Return the (X, Y) coordinate for the center point of the cell that contains the specified text.  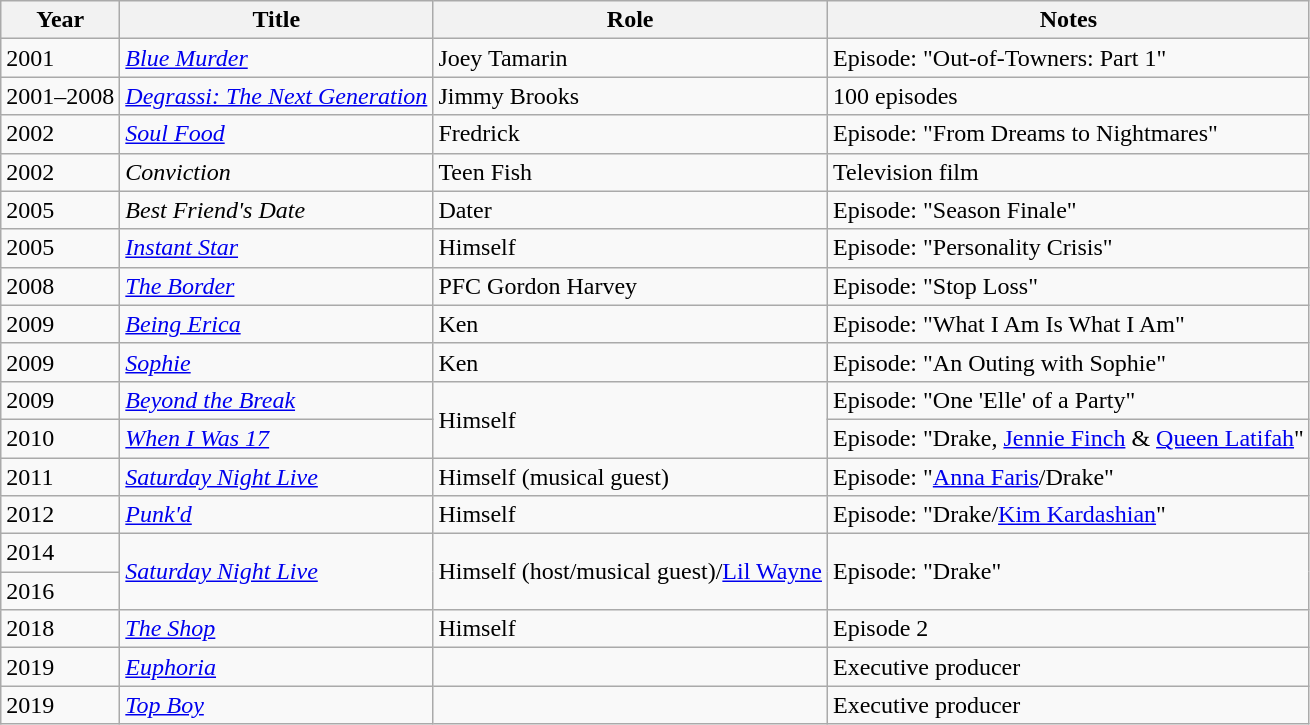
Soul Food (276, 134)
Euphoria (276, 667)
Episode: "Out-of-Towners: Part 1" (1068, 58)
Episode: "Season Finale" (1068, 210)
2012 (60, 515)
Episode: "Drake/Kim Kardashian" (1068, 515)
Episode: "Personality Crisis" (1068, 248)
Title (276, 20)
Television film (1068, 172)
2010 (60, 438)
Episode: "Anna Faris/Drake" (1068, 477)
2001 (60, 58)
Being Erica (276, 324)
Episode: "Drake" (1068, 572)
Best Friend's Date (276, 210)
Fredrick (630, 134)
2011 (60, 477)
Degrassi: The Next Generation (276, 96)
When I Was 17 (276, 438)
The Shop (276, 629)
Instant Star (276, 248)
Role (630, 20)
Episode: "Stop Loss" (1068, 286)
Jimmy Brooks (630, 96)
100 episodes (1068, 96)
Punk'd (276, 515)
Episode: "An Outing with Sophie" (1068, 362)
Sophie (276, 362)
Year (60, 20)
2018 (60, 629)
2001–2008 (60, 96)
Episode: "From Dreams to Nightmares" (1068, 134)
Blue Murder (276, 58)
2014 (60, 553)
PFC Gordon Harvey (630, 286)
Himself (musical guest) (630, 477)
Notes (1068, 20)
2016 (60, 591)
Dater (630, 210)
Episode: "Drake, Jennie Finch & Queen Latifah" (1068, 438)
Himself (host/musical guest)/Lil Wayne (630, 572)
Episode: "One 'Elle' of a Party" (1068, 400)
Episode 2 (1068, 629)
Joey Tamarin (630, 58)
2008 (60, 286)
Beyond the Break (276, 400)
Episode: "What I Am Is What I Am" (1068, 324)
The Border (276, 286)
Top Boy (276, 705)
Conviction (276, 172)
Teen Fish (630, 172)
